Pinpoint the cell where the given text exists, returning its (x, y) midpoint coordinate. 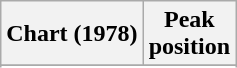
Peakposition (189, 34)
Chart (1978) (72, 34)
